Identify which cell holds the provided text, then report its [X, Y] central coordinate. 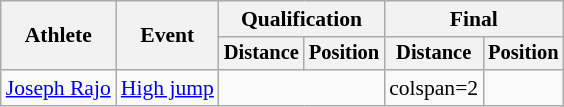
Qualification [302, 19]
Joseph Rajo [58, 88]
Event [168, 36]
Final [474, 19]
colspan=2 [434, 88]
High jump [168, 88]
Athlete [58, 36]
